Return the (X, Y) coordinate for the center point of the cell that contains the specified text.  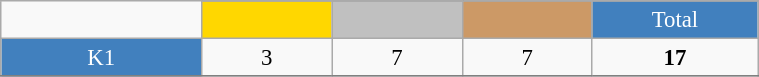
K1 (102, 58)
17 (674, 58)
3 (267, 58)
Total (674, 20)
